Search for the cell housing the specified text and yield its (x, y) center coordinate. 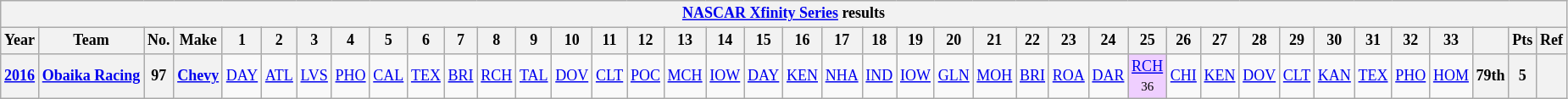
32 (1410, 41)
17 (842, 41)
ROA (1068, 76)
No. (159, 41)
MCH (685, 76)
15 (764, 41)
NASCAR Xfinity Series results (784, 14)
3 (314, 41)
CHI (1183, 76)
Pts (1522, 41)
30 (1335, 41)
DAR (1109, 76)
MOH (995, 76)
14 (726, 41)
20 (954, 41)
RCH36 (1148, 76)
Chevy (198, 76)
13 (685, 41)
11 (610, 41)
7 (461, 41)
NHA (842, 76)
CAL (388, 76)
23 (1068, 41)
HOM (1451, 76)
21 (995, 41)
KAN (1335, 76)
19 (915, 41)
18 (880, 41)
LVS (314, 76)
IND (880, 76)
Ref (1552, 41)
POC (646, 76)
79th (1490, 76)
22 (1032, 41)
8 (497, 41)
97 (159, 76)
4 (351, 41)
12 (646, 41)
10 (572, 41)
RCH (497, 76)
Team (91, 41)
2016 (20, 76)
2 (280, 41)
24 (1109, 41)
Year (20, 41)
25 (1148, 41)
27 (1220, 41)
28 (1259, 41)
ATL (280, 76)
Make (198, 41)
Obaika Racing (91, 76)
16 (803, 41)
6 (426, 41)
31 (1373, 41)
1 (242, 41)
29 (1297, 41)
26 (1183, 41)
GLN (954, 76)
TAL (534, 76)
9 (534, 41)
33 (1451, 41)
